Capture the cell that displays the provided text and extract its (X, Y) central coordinate. 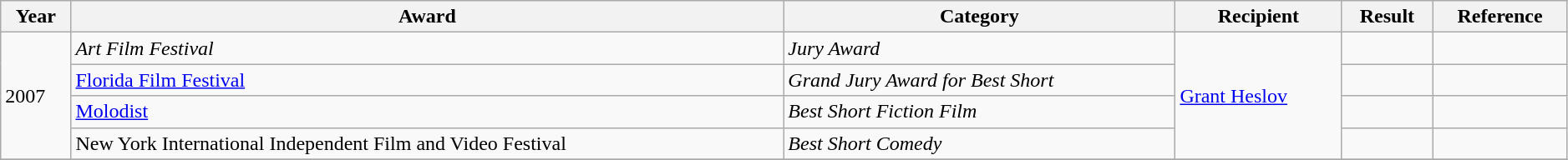
Jury Award (979, 48)
Best Short Fiction Film (979, 112)
Award (428, 17)
Best Short Comedy (979, 143)
Category (979, 17)
Grand Jury Award for Best Short (979, 80)
Florida Film Festival (428, 80)
Reference (1500, 17)
Result (1387, 17)
New York International Independent Film and Video Festival (428, 143)
Year (36, 17)
Grant Heslov (1258, 96)
Recipient (1258, 17)
Molodist (428, 112)
Art Film Festival (428, 48)
2007 (36, 96)
